Determine the [X, Y] coordinate at the center of the cell enclosing the given text.  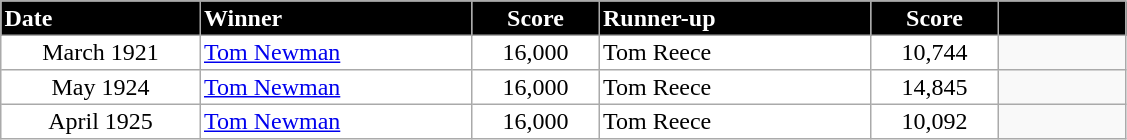
Runner-up [735, 18]
April 1925 [101, 121]
May 1924 [101, 87]
10,092 [935, 121]
March 1921 [101, 52]
14,845 [935, 87]
Date [101, 18]
Winner [336, 18]
10,744 [935, 52]
